Search for the cell housing the specified text and yield its (X, Y) center coordinate. 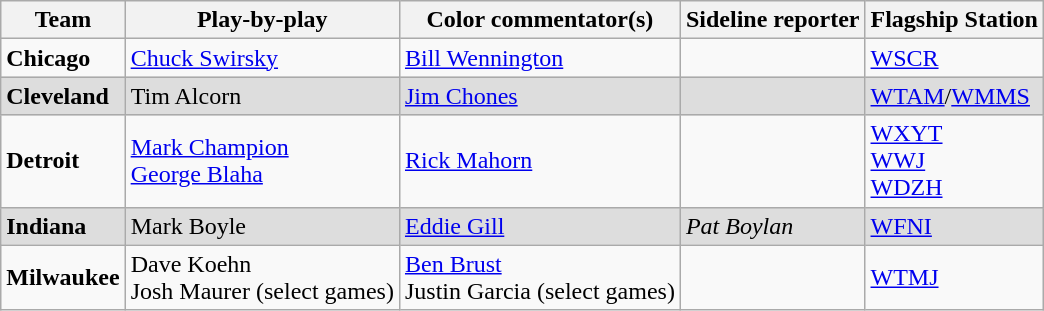
Bill Wennington (540, 58)
WTMJ (954, 278)
Chuck Swirsky (262, 58)
Eddie Gill (540, 226)
Indiana (63, 226)
Detroit (63, 161)
Ben Brust Justin Garcia (select games) (540, 278)
Milwaukee (63, 278)
WXYTWWJWDZH (954, 161)
WFNI (954, 226)
Color commentator(s) (540, 20)
Sideline reporter (772, 20)
Team (63, 20)
Rick Mahorn (540, 161)
WTAM/WMMS (954, 96)
Dave KoehnJosh Maurer (select games) (262, 278)
Chicago (63, 58)
Mark Boyle (262, 226)
Cleveland (63, 96)
Jim Chones (540, 96)
Mark Champion George Blaha (262, 161)
Play-by-play (262, 20)
WSCR (954, 58)
Flagship Station (954, 20)
Tim Alcorn (262, 96)
Pat Boylan (772, 226)
